Provide the (X, Y) coordinate of the cell's center where the given text is located.  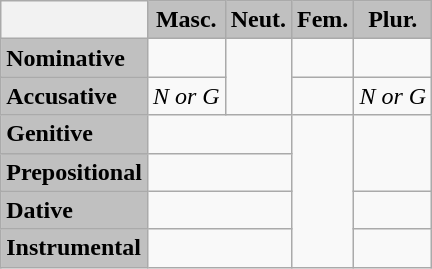
Dative (74, 210)
Prepositional (74, 172)
Fem. (323, 20)
Masc. (186, 20)
Genitive (74, 134)
Instrumental (74, 248)
Accusative (74, 96)
Plur. (393, 20)
Nominative (74, 58)
Neut. (258, 20)
